Output the (X, Y) coordinate of the center of the cell containing the given text.  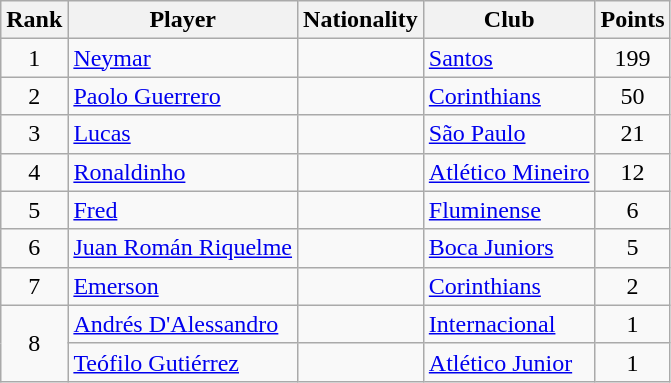
Internacional (509, 324)
Rank (34, 20)
Emerson (183, 286)
Atlético Mineiro (509, 172)
Nationality (361, 20)
Club (509, 20)
Atlético Junior (509, 362)
21 (632, 134)
Teófilo Gutiérrez (183, 362)
8 (34, 343)
Fred (183, 210)
Ronaldinho (183, 172)
Points (632, 20)
3 (34, 134)
12 (632, 172)
Paolo Guerrero (183, 96)
199 (632, 58)
50 (632, 96)
4 (34, 172)
Santos (509, 58)
Player (183, 20)
São Paulo (509, 134)
Juan Román Riquelme (183, 248)
Lucas (183, 134)
Fluminense (509, 210)
Neymar (183, 58)
7 (34, 286)
Boca Juniors (509, 248)
Andrés D'Alessandro (183, 324)
